Identify which cell holds the provided text, then report its [x, y] central coordinate. 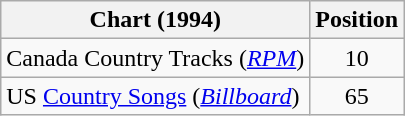
Position [357, 20]
Chart (1994) [156, 20]
10 [357, 58]
65 [357, 96]
US Country Songs (Billboard) [156, 96]
Canada Country Tracks (RPM) [156, 58]
